Provide the (x, y) coordinate of the cell's center where the given text is located.  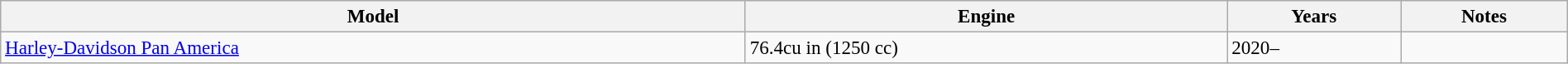
Harley-Davidson Pan America (374, 48)
Engine (986, 17)
76.4cu in (1250 cc) (986, 48)
Model (374, 17)
2020– (1314, 48)
Notes (1484, 17)
Years (1314, 17)
